Capture the cell that displays the provided text and extract its (x, y) central coordinate. 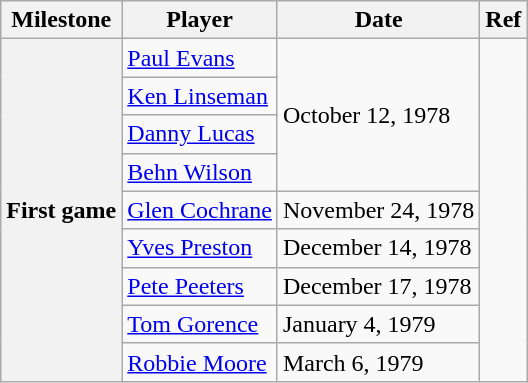
Paul Evans (200, 58)
Behn Wilson (200, 172)
Ken Linseman (200, 96)
Date (378, 20)
Milestone (62, 20)
Glen Cochrane (200, 210)
Robbie Moore (200, 362)
January 4, 1979 (378, 324)
March 6, 1979 (378, 362)
November 24, 1978 (378, 210)
December 14, 1978 (378, 248)
Danny Lucas (200, 134)
December 17, 1978 (378, 286)
Pete Peeters (200, 286)
First game (62, 210)
Ref (504, 20)
Yves Preston (200, 248)
October 12, 1978 (378, 115)
Player (200, 20)
Tom Gorence (200, 324)
